Search for the cell housing the specified text and yield its (X, Y) center coordinate. 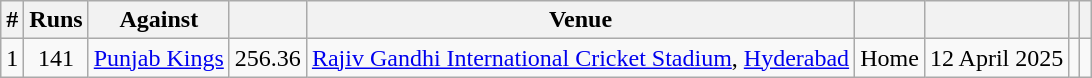
Punjab Kings (158, 58)
Venue (580, 20)
Against (158, 20)
Rajiv Gandhi International Cricket Stadium, Hyderabad (580, 58)
Runs (56, 20)
12 April 2025 (996, 58)
1 (12, 58)
256.36 (268, 58)
Home (890, 58)
141 (56, 58)
# (12, 20)
